Detect which cell encompasses the target text, then output its (X, Y) center coordinate. 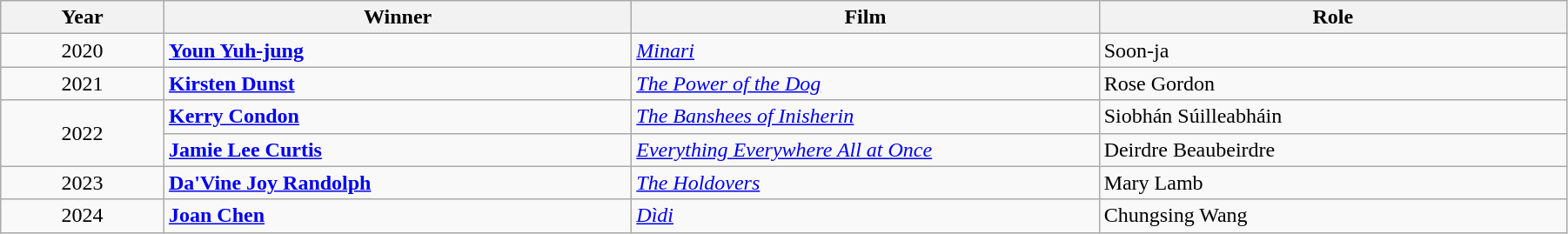
2021 (83, 84)
Mary Lamb (1333, 183)
Year (83, 17)
Role (1333, 17)
Chungsing Wang (1333, 216)
Deirdre Beaubeirdre (1333, 150)
Siobhán Súilleabháin (1333, 117)
Jamie Lee Curtis (397, 150)
Winner (397, 17)
2020 (83, 50)
Joan Chen (397, 216)
Kirsten Dunst (397, 84)
Youn Yuh-jung (397, 50)
2022 (83, 133)
The Power of the Dog (865, 84)
Soon-ja (1333, 50)
Rose Gordon (1333, 84)
2023 (83, 183)
Da'Vine Joy Randolph (397, 183)
Film (865, 17)
The Banshees of Inisherin (865, 117)
Dìdi (865, 216)
Kerry Condon (397, 117)
Everything Everywhere All at Once (865, 150)
Minari (865, 50)
2024 (83, 216)
The Holdovers (865, 183)
